Return [x, y] of the center of cell containing provided text 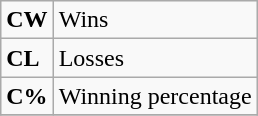
Wins [155, 20]
CL [27, 58]
Losses [155, 58]
CW [27, 20]
Winning percentage [155, 96]
C% [27, 96]
